Scan for the cell matching the given text and deliver its (X, Y) coordinate at center. 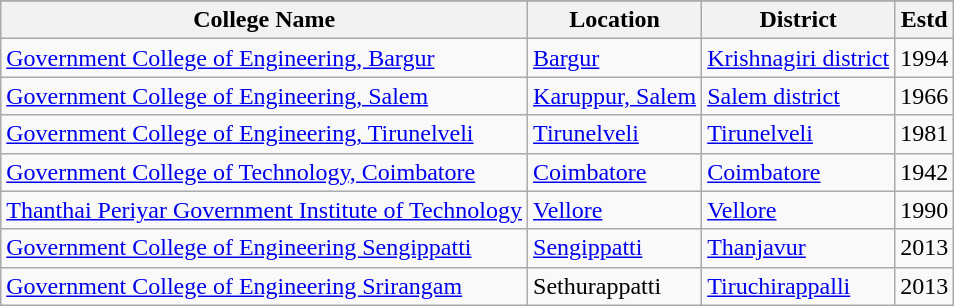
Government College of Engineering, Salem (264, 96)
1994 (924, 58)
College Name (264, 20)
1990 (924, 210)
Bargur (615, 58)
Krishnagiri district (798, 58)
Government College of Engineering, Tirunelveli (264, 134)
Salem district (798, 96)
Government College of Engineering, Bargur (264, 58)
1981 (924, 134)
Government College of Engineering Srirangam (264, 286)
Government College of Technology, Coimbatore (264, 172)
Estd (924, 20)
Thanthai Periyar Government Institute of Technology (264, 210)
Location (615, 20)
Thanjavur (798, 248)
1942 (924, 172)
Sethurappatti (615, 286)
Tiruchirappalli (798, 286)
Karuppur, Salem (615, 96)
Sengippatti (615, 248)
District (798, 20)
Government College of Engineering Sengippatti (264, 248)
1966 (924, 96)
